Determine the [x, y] coordinate at the center of the cell enclosing the given text.  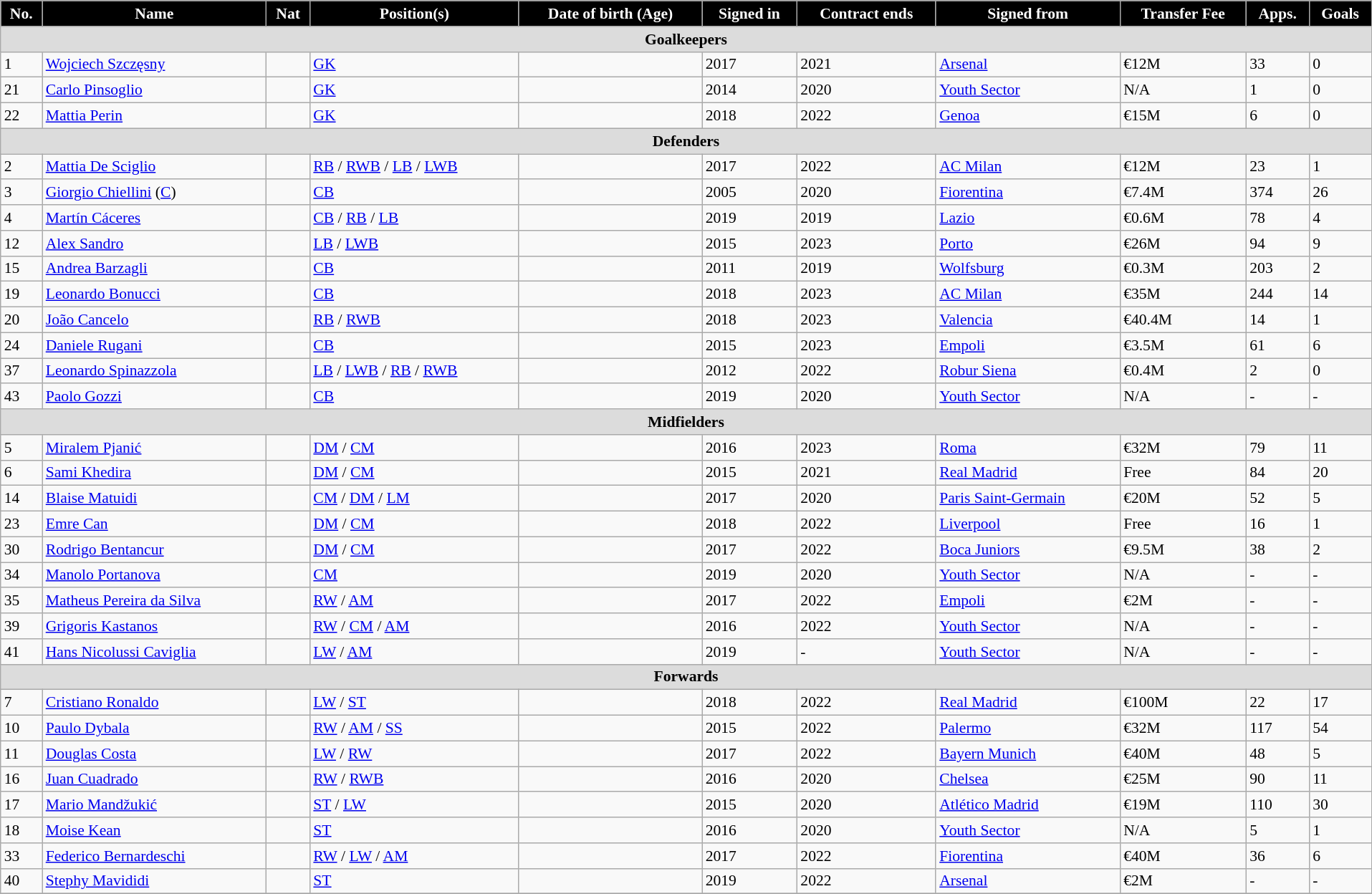
João Cancelo [155, 320]
2005 [749, 193]
€19M [1183, 805]
2012 [749, 371]
52 [1277, 499]
2011 [749, 269]
€3.5M [1183, 345]
26 [1340, 193]
Matheus Pereira da Silva [155, 601]
Boca Juniors [1027, 549]
€100M [1183, 703]
21 [21, 90]
40 [21, 881]
€20M [1183, 499]
Rodrigo Bentancur [155, 549]
€0.3M [1183, 269]
12 [21, 244]
7 [21, 703]
Wojciech Szczęsny [155, 64]
Valencia [1027, 320]
Apps. [1277, 14]
48 [1277, 754]
Wolfsburg [1027, 269]
RB / RWB / LB / LWB [414, 167]
€15M [1183, 116]
Blaise Matuidi [155, 499]
Forwards [686, 677]
Porto [1027, 244]
Genoa [1027, 116]
Hans Nicolussi Caviglia [155, 652]
Carlo Pinsoglio [155, 90]
24 [21, 345]
78 [1277, 218]
RB / RWB [414, 320]
54 [1340, 729]
Daniele Rugani [155, 345]
19 [21, 294]
117 [1277, 729]
Contract ends [866, 14]
41 [21, 652]
Leonardo Spinazzola [155, 371]
Signed in [749, 14]
€0.4M [1183, 371]
Moise Kean [155, 830]
39 [21, 626]
Roma [1027, 448]
Midfielders [686, 422]
37 [21, 371]
9 [1340, 244]
Grigoris Kastanos [155, 626]
34 [21, 575]
38 [1277, 549]
Paolo Gozzi [155, 397]
110 [1277, 805]
Mattia De Sciglio [155, 167]
Palermo [1027, 729]
Bayern Munich [1027, 754]
€26M [1183, 244]
Miralem Pjanić [155, 448]
2014 [749, 90]
LW / RW [414, 754]
Sami Khedira [155, 473]
€9.5M [1183, 549]
Signed from [1027, 14]
84 [1277, 473]
Name [155, 14]
Transfer Fee [1183, 14]
Position(s) [414, 14]
10 [21, 729]
Andrea Barzagli [155, 269]
Juan Cuadrado [155, 779]
Paris Saint-Germain [1027, 499]
Federico Bernardeschi [155, 856]
3 [21, 193]
Mattia Perin [155, 116]
35 [21, 601]
RW / LW / AM [414, 856]
Douglas Costa [155, 754]
Mario Mandžukić [155, 805]
CB / RB / LB [414, 218]
€35M [1183, 294]
€25M [1183, 779]
94 [1277, 244]
Emre Can [155, 524]
Chelsea [1027, 779]
RW / AM [414, 601]
43 [21, 397]
374 [1277, 193]
244 [1277, 294]
ST / LW [414, 805]
Alex Sandro [155, 244]
Nat [288, 14]
No. [21, 14]
Liverpool [1027, 524]
€40.4M [1183, 320]
Cristiano Ronaldo [155, 703]
RW / CM / AM [414, 626]
Leonardo Bonucci [155, 294]
RW / RWB [414, 779]
LW / AM [414, 652]
Martín Cáceres [155, 218]
Manolo Portanova [155, 575]
203 [1277, 269]
15 [21, 269]
Goalkeepers [686, 39]
Defenders [686, 141]
€7.4M [1183, 193]
CM / DM / LM [414, 499]
Paulo Dybala [155, 729]
79 [1277, 448]
€0.6M [1183, 218]
61 [1277, 345]
90 [1277, 779]
Goals [1340, 14]
LW / ST [414, 703]
Date of birth (Age) [610, 14]
Giorgio Chiellini (C) [155, 193]
Robur Siena [1027, 371]
LB / LWB [414, 244]
RW / AM / SS [414, 729]
Lazio [1027, 218]
36 [1277, 856]
18 [21, 830]
Stephy Mavididi [155, 881]
CM [414, 575]
LB / LWB / RB / RWB [414, 371]
Atlético Madrid [1027, 805]
